Extract the [x, y] coordinate from the center of the cell holding the provided text.  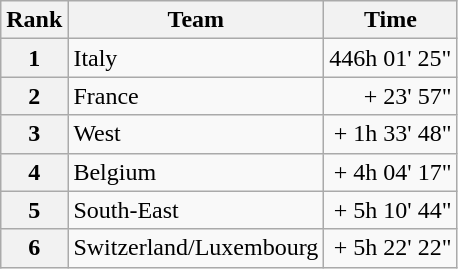
5 [34, 210]
2 [34, 96]
3 [34, 134]
6 [34, 248]
+ 5h 22' 22" [390, 248]
Italy [196, 58]
France [196, 96]
446h 01' 25" [390, 58]
+ 23' 57" [390, 96]
Switzerland/Luxembourg [196, 248]
Team [196, 20]
West [196, 134]
+ 1h 33' 48" [390, 134]
1 [34, 58]
Rank [34, 20]
South-East [196, 210]
+ 5h 10' 44" [390, 210]
4 [34, 172]
+ 4h 04' 17" [390, 172]
Belgium [196, 172]
Time [390, 20]
